Capture the cell that displays the provided text and extract its (x, y) central coordinate. 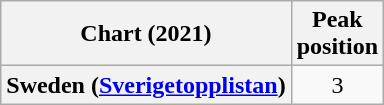
3 (337, 85)
Peakposition (337, 34)
Chart (2021) (146, 34)
Sweden (Sverigetopplistan) (146, 85)
